Capture the cell that displays the provided text and extract its (X, Y) central coordinate. 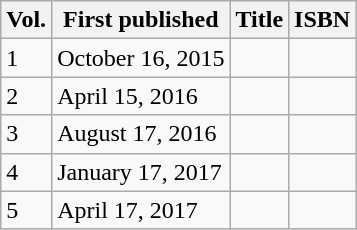
First published (141, 20)
August 17, 2016 (141, 134)
April 17, 2017 (141, 210)
3 (26, 134)
2 (26, 96)
Vol. (26, 20)
4 (26, 172)
Title (260, 20)
April 15, 2016 (141, 96)
October 16, 2015 (141, 58)
January 17, 2017 (141, 172)
5 (26, 210)
1 (26, 58)
ISBN (322, 20)
